For the text-containing cell, return its midpoint in [X, Y] coordinate format. 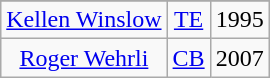
Kellen Winslow [84, 20]
1995 [240, 20]
CB [188, 58]
2007 [240, 58]
Roger Wehrli [84, 58]
TE [188, 20]
